Extract the [x, y] coordinate from the center of the cell holding the provided text.  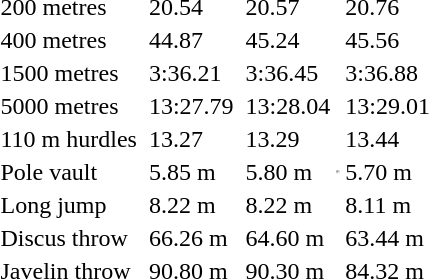
13:27.79 [191, 106]
64.60 m [288, 238]
5.80 m [288, 172]
3:36.45 [288, 73]
13.27 [191, 139]
13.29 [288, 139]
44.87 [191, 40]
3:36.21 [191, 73]
5.85 m [191, 172]
45.24 [288, 40]
13:28.04 [288, 106]
66.26 m [191, 238]
